Identify which cell holds the provided text, then report its (X, Y) central coordinate. 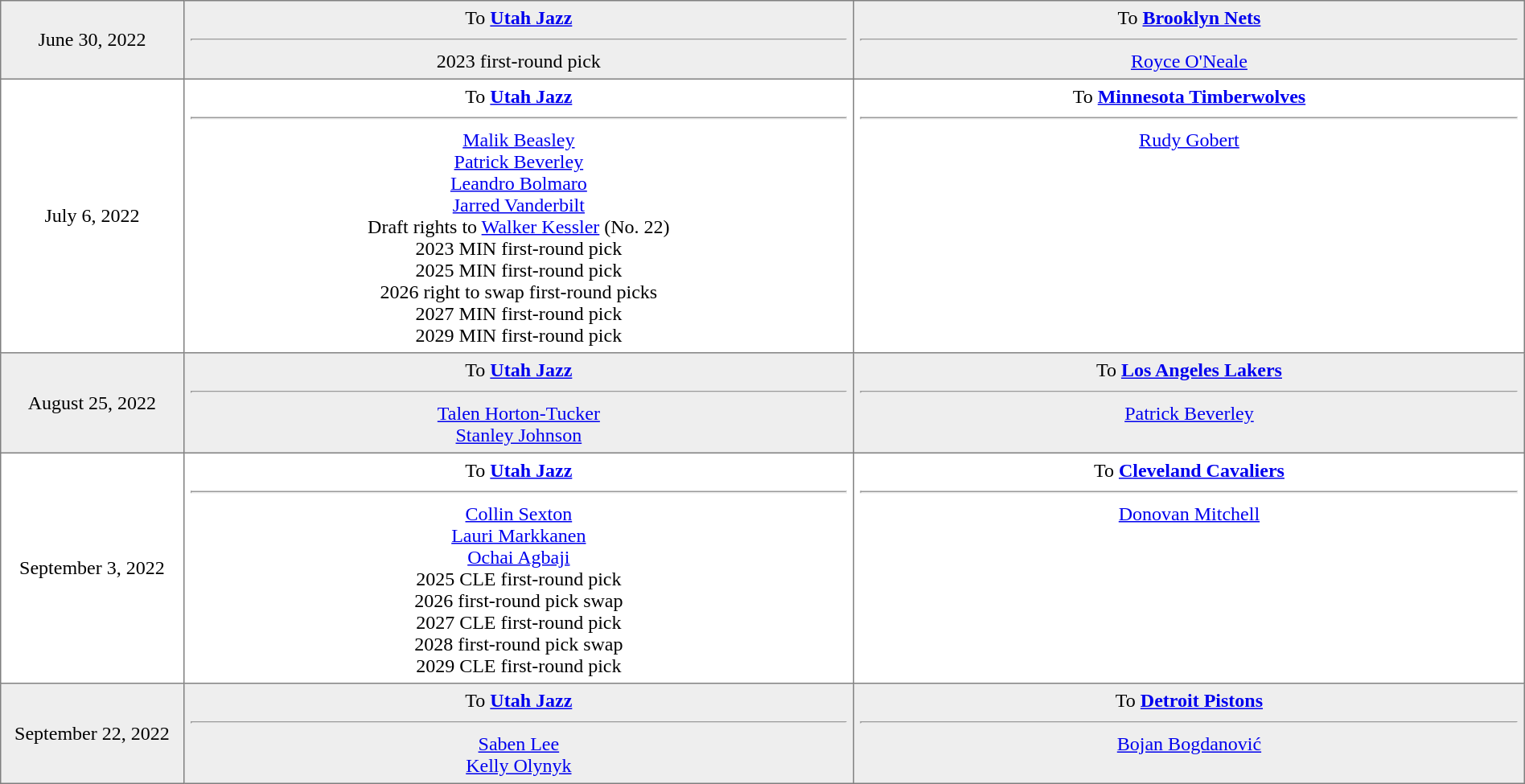
July 6, 2022 (92, 215)
To Utah Jazz2023 first-round pick (519, 40)
To Utah JazzSaben LeeKelly Olynyk (519, 733)
June 30, 2022 (92, 40)
To Utah JazzTalen Horton-TuckerStanley Johnson (519, 403)
To Detroit PistonsBojan Bogdanović (1190, 733)
To Minnesota TimberwolvesRudy Gobert (1190, 215)
To Los Angeles LakersPatrick Beverley (1190, 403)
To Cleveland CavaliersDonovan Mitchell (1190, 568)
August 25, 2022 (92, 403)
September 22, 2022 (92, 733)
September 3, 2022 (92, 568)
To Brooklyn NetsRoyce O'Neale (1190, 40)
